From the cell containing the given text, extract its center point as [X, Y] coordinate. 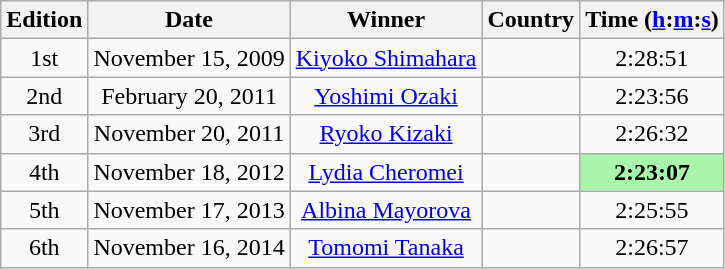
1st [44, 58]
5th [44, 210]
2:26:57 [652, 248]
Lydia Cheromei [386, 172]
2nd [44, 96]
Edition [44, 20]
Date [189, 20]
Kiyoko Shimahara [386, 58]
2:23:07 [652, 172]
February 20, 2011 [189, 96]
November 17, 2013 [189, 210]
2:26:32 [652, 134]
November 20, 2011 [189, 134]
Time (h:m:s) [652, 20]
2:25:55 [652, 210]
Country [531, 20]
2:23:56 [652, 96]
November 15, 2009 [189, 58]
2:28:51 [652, 58]
4th [44, 172]
Yoshimi Ozaki [386, 96]
Ryoko Kizaki [386, 134]
Winner [386, 20]
3rd [44, 134]
Tomomi Tanaka [386, 248]
Albina Mayorova [386, 210]
6th [44, 248]
November 16, 2014 [189, 248]
November 18, 2012 [189, 172]
